Pinpoint the cell where the given text exists, returning its [x, y] midpoint coordinate. 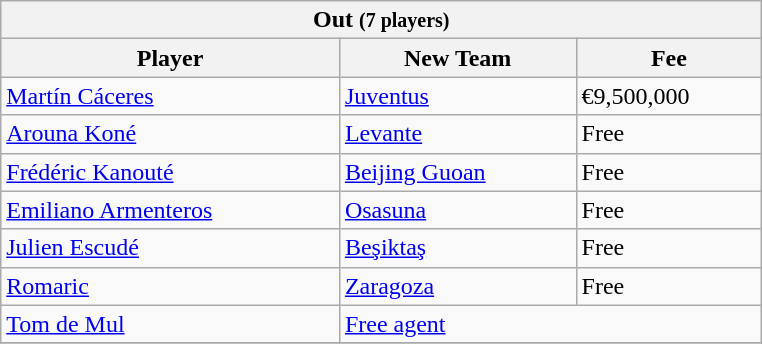
Arouna Koné [170, 134]
Emiliano Armenteros [170, 210]
Frédéric Kanouté [170, 172]
New Team [458, 58]
Out (7 players) [382, 20]
Beijing Guoan [458, 172]
Player [170, 58]
Beşiktaş [458, 248]
Juventus [458, 96]
Martín Cáceres [170, 96]
Julien Escudé [170, 248]
€9,500,000 [669, 96]
Zaragoza [458, 286]
Levante [458, 134]
Osasuna [458, 210]
Romaric [170, 286]
Free agent [550, 324]
Tom de Mul [170, 324]
Fee [669, 58]
